Output the [x, y] coordinate of the center of the cell containing the given text.  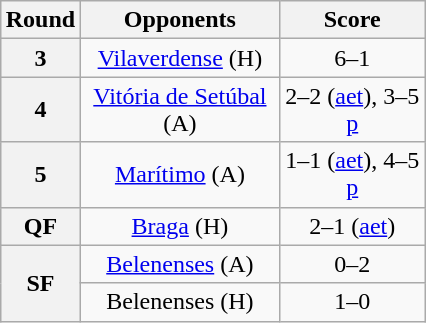
SF [40, 283]
Belenenses (H) [180, 302]
Round [40, 20]
1–1 (aet), 4–5 p [352, 174]
Marítimo (A) [180, 174]
3 [40, 58]
2–2 (aet), 3–5 p [352, 110]
1–0 [352, 302]
Vitória de Setúbal (A) [180, 110]
4 [40, 110]
Vilaverdense (H) [180, 58]
2–1 (aet) [352, 226]
Score [352, 20]
Opponents [180, 20]
QF [40, 226]
0–2 [352, 264]
Belenenses (A) [180, 264]
6–1 [352, 58]
Braga (H) [180, 226]
5 [40, 174]
